Detect which cell encompasses the target text, then output its (x, y) center coordinate. 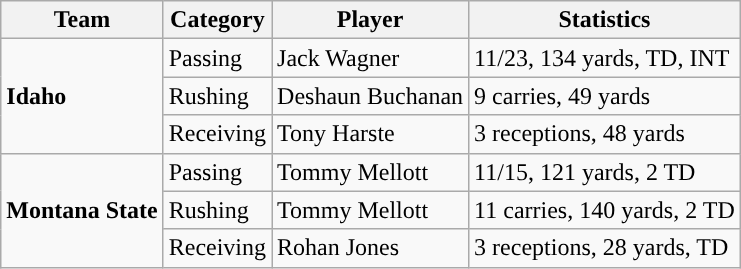
9 carries, 49 yards (605, 96)
11/23, 134 yards, TD, INT (605, 58)
Team (82, 20)
11/15, 121 yards, 2 TD (605, 172)
Tony Harste (370, 134)
3 receptions, 48 yards (605, 134)
Deshaun Buchanan (370, 96)
Statistics (605, 20)
Rohan Jones (370, 248)
Player (370, 20)
Idaho (82, 96)
3 receptions, 28 yards, TD (605, 248)
Jack Wagner (370, 58)
Montana State (82, 210)
Category (217, 20)
11 carries, 140 yards, 2 TD (605, 210)
